From the cell containing the given text, extract its center point as [X, Y] coordinate. 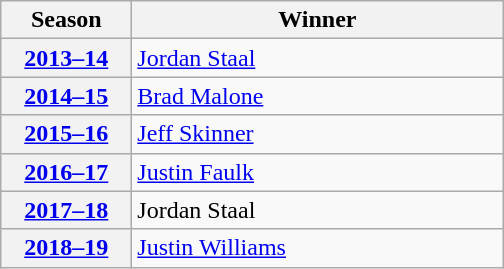
2014–15 [66, 96]
Jeff Skinner [318, 134]
Brad Malone [318, 96]
2015–16 [66, 134]
2016–17 [66, 172]
Justin Williams [318, 248]
2018–19 [66, 248]
2013–14 [66, 58]
2017–18 [66, 210]
Justin Faulk [318, 172]
Winner [318, 20]
Season [66, 20]
